Output the (X, Y) coordinate of the center of the cell containing the given text.  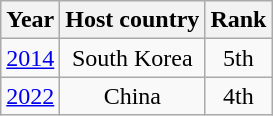
5th (238, 58)
Year (30, 20)
4th (238, 96)
Rank (238, 20)
2014 (30, 58)
China (132, 96)
South Korea (132, 58)
2022 (30, 96)
Host country (132, 20)
